Identify which cell holds the provided text, then report its (x, y) central coordinate. 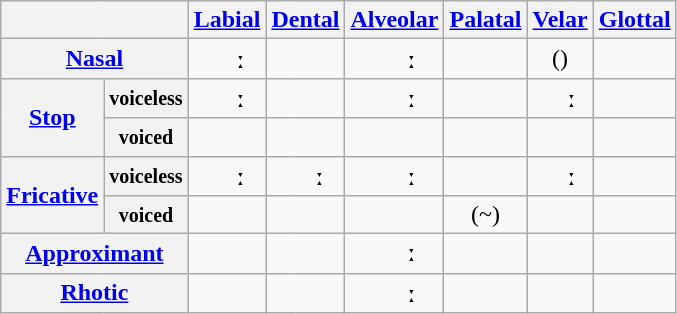
Nasal (94, 59)
Fricative (52, 195)
Velar (560, 20)
(~) (486, 215)
Dental (306, 20)
Labial (227, 20)
Stop (52, 117)
Palatal (486, 20)
Alveolar (394, 20)
() (560, 59)
Glottal (634, 20)
Approximant (94, 254)
Rhotic (94, 293)
